Determine the (x, y) coordinate at the center of the cell enclosing the given text.  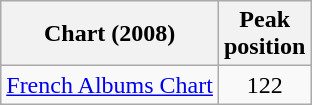
122 (264, 85)
Chart (2008) (110, 34)
French Albums Chart (110, 85)
Peakposition (264, 34)
